Pinpoint the cell where the given text exists, returning its (x, y) midpoint coordinate. 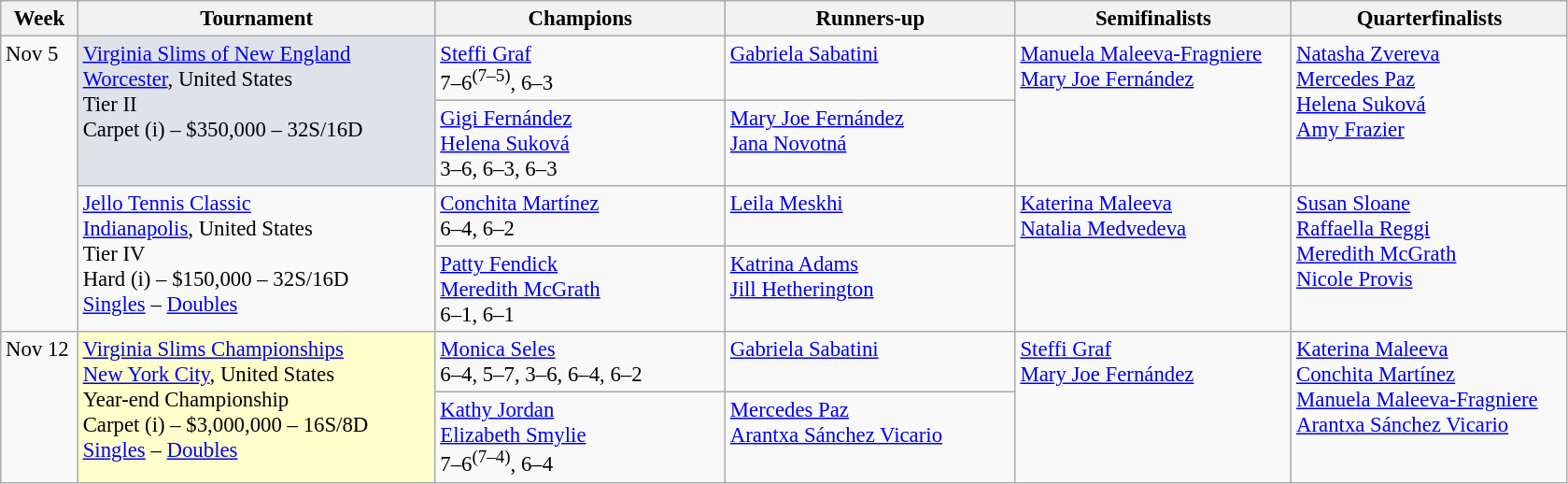
Natasha Zvereva Mercedes Paz Helena Suková Amy Frazier (1430, 112)
Mercedes Paz Arantxa Sánchez Vicario (870, 437)
Runners-up (870, 19)
Katerina Maleeva Conchita Martínez Manuela Maleeva-Fragniere Arantxa Sánchez Vicario (1430, 407)
Tournament (256, 19)
Semifinalists (1153, 19)
Katrina Adams Jill Hetherington (870, 290)
Virginia Slims ChampionshipsNew York City, United StatesYear-end ChampionshipCarpet (i) – $3,000,000 – 16S/8DSingles – Doubles (256, 407)
Conchita Martínez6–4, 6–2 (581, 217)
Susan Sloane Raffaella Reggi Meredith McGrath Nicole Provis (1430, 259)
Steffi Graf Mary Joe Fernández (1153, 407)
Week (39, 19)
Kathy Jordan Elizabeth Smylie7–6(7–4), 6–4 (581, 437)
Champions (581, 19)
Virginia Slims of New EnglandWorcester, United StatesTier II Carpet (i) – $350,000 – 32S/16D (256, 112)
Steffi Graf7–6(7–5), 6–3 (581, 69)
Quarterfinalists (1430, 19)
Gigi Fernández Helena Suková3–6, 6–3, 6–3 (581, 144)
Monica Seles6–4, 5–7, 3–6, 6–4, 6–2 (581, 363)
Nov 12 (39, 407)
Mary Joe Fernández Jana Novotná (870, 144)
Jello Tennis ClassicIndianapolis, United StatesTier IV Hard (i) – $150,000 – 32S/16DSingles – Doubles (256, 259)
Patty Fendick Meredith McGrath6–1, 6–1 (581, 290)
Katerina Maleeva Natalia Medvedeva (1153, 259)
Nov 5 (39, 185)
Manuela Maleeva-Fragniere Mary Joe Fernández (1153, 112)
Leila Meskhi (870, 217)
